Detect which cell encompasses the target text, then output its [X, Y] center coordinate. 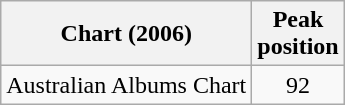
Chart (2006) [126, 34]
Peakposition [298, 34]
92 [298, 85]
Australian Albums Chart [126, 85]
